Capture the cell that displays the provided text and extract its [x, y] central coordinate. 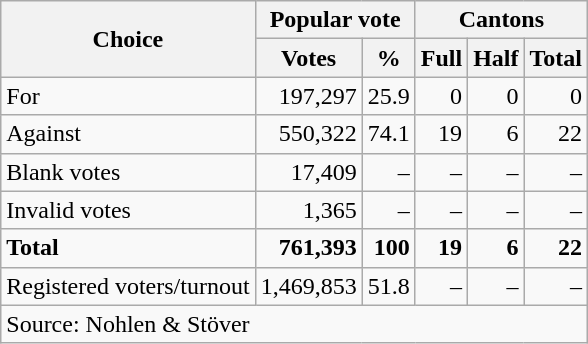
17,409 [308, 172]
Against [128, 134]
197,297 [308, 96]
Votes [308, 58]
550,322 [308, 134]
% [388, 58]
Registered voters/turnout [128, 286]
Blank votes [128, 172]
51.8 [388, 286]
25.9 [388, 96]
Full [441, 58]
Popular vote [335, 20]
1,469,853 [308, 286]
100 [388, 248]
Invalid votes [128, 210]
Half [496, 58]
Choice [128, 39]
Cantons [501, 20]
74.1 [388, 134]
1,365 [308, 210]
Source: Nohlen & Stöver [294, 324]
For [128, 96]
761,393 [308, 248]
